Determine the [X, Y] coordinate at the center of the cell enclosing the given text.  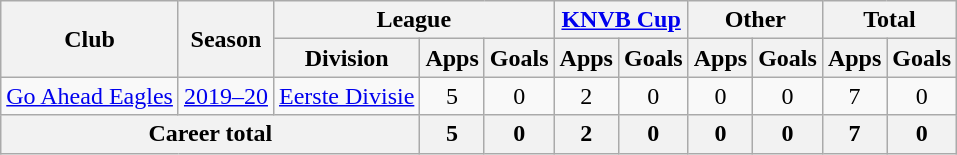
Total [889, 20]
Other [755, 20]
Go Ahead Eagles [90, 96]
KNVB Cup [621, 20]
Club [90, 39]
League [414, 20]
Division [346, 58]
2019–20 [226, 96]
Career total [210, 134]
Season [226, 39]
Eerste Divisie [346, 96]
